Search for the cell housing the specified text and yield its (X, Y) center coordinate. 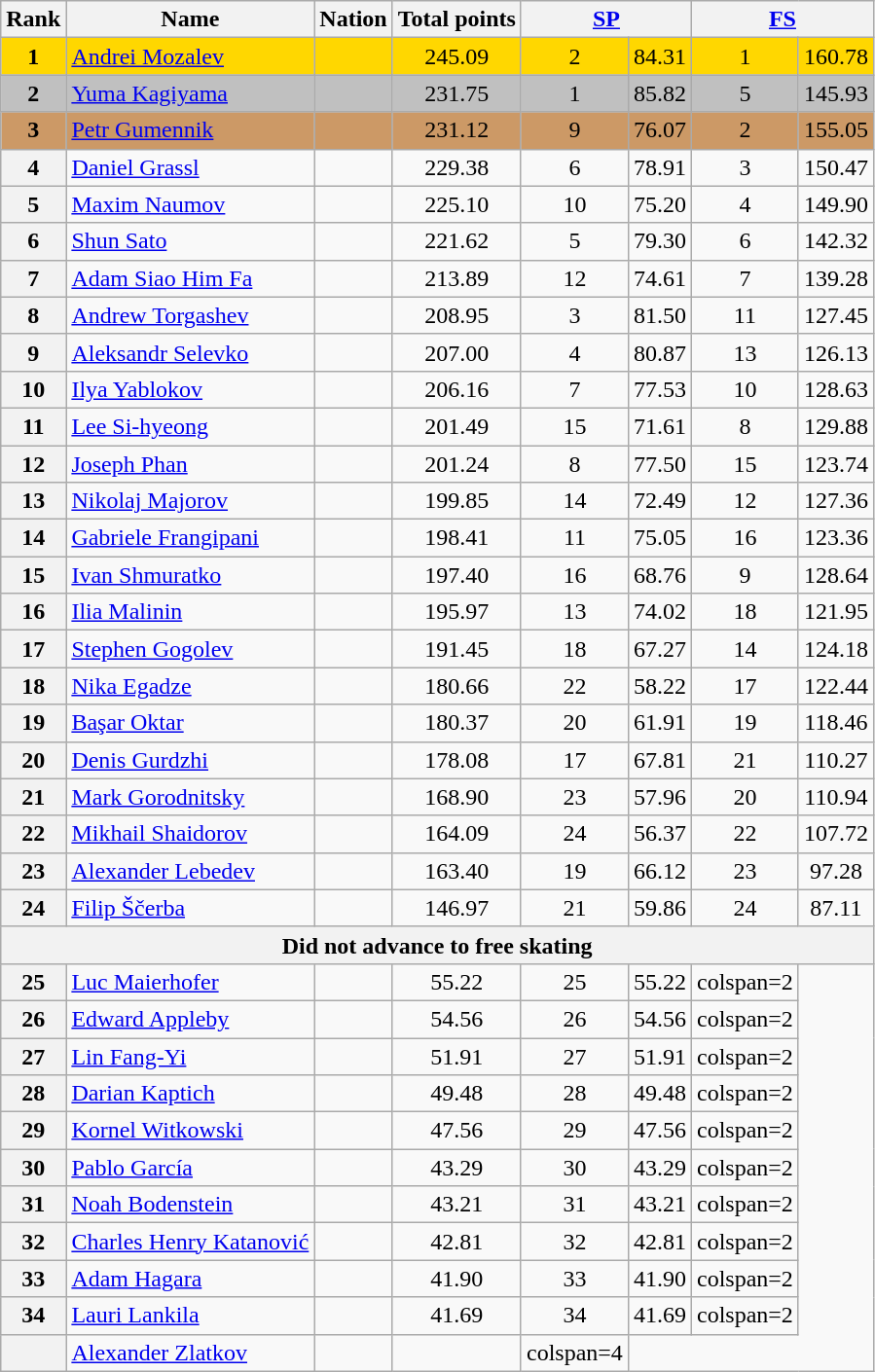
SP (605, 19)
149.90 (835, 204)
78.91 (660, 167)
Joseph Phan (191, 464)
Denis Gurdzhi (191, 760)
75.05 (660, 538)
126.13 (835, 352)
81.50 (660, 315)
Petr Gumennik (191, 130)
139.28 (835, 278)
129.88 (835, 426)
Lin Fang-Yi (191, 1056)
127.45 (835, 315)
Alexander Zlatkov (191, 1353)
195.97 (456, 612)
Edward Appleby (191, 1019)
97.28 (835, 871)
61.91 (660, 723)
Maxim Naumov (191, 204)
80.87 (660, 352)
199.85 (456, 501)
Andrei Mozalev (191, 56)
74.02 (660, 612)
127.36 (835, 501)
Stephen Gogolev (191, 649)
68.76 (660, 575)
Rank (33, 19)
231.12 (456, 130)
Darian Kaptich (191, 1094)
Name (191, 19)
Did not advance to free skating (438, 945)
Aleksandr Selevko (191, 352)
Filip Ščerba (191, 908)
57.96 (660, 797)
85.82 (660, 93)
56.37 (660, 834)
71.61 (660, 426)
123.74 (835, 464)
66.12 (660, 871)
76.07 (660, 130)
Noah Bodenstein (191, 1205)
Alexander Lebedev (191, 871)
77.50 (660, 464)
72.49 (660, 501)
Lauri Lankila (191, 1316)
Luc Maierhofer (191, 982)
180.37 (456, 723)
79.30 (660, 241)
180.66 (456, 686)
178.08 (456, 760)
Adam Hagara (191, 1279)
59.86 (660, 908)
87.11 (835, 908)
Kornel Witkowski (191, 1131)
Total points (456, 19)
160.78 (835, 56)
74.61 (660, 278)
124.18 (835, 649)
110.27 (835, 760)
168.90 (456, 797)
201.24 (456, 464)
Ivan Shmuratko (191, 575)
58.22 (660, 686)
Başar Oktar (191, 723)
FS (783, 19)
Nation (353, 19)
Charles Henry Katanović (191, 1242)
146.97 (456, 908)
67.81 (660, 760)
225.10 (456, 204)
150.47 (835, 167)
191.45 (456, 649)
Ilya Yablokov (191, 389)
Pablo García (191, 1168)
84.31 (660, 56)
207.00 (456, 352)
221.62 (456, 241)
Nika Egadze (191, 686)
122.44 (835, 686)
155.05 (835, 130)
229.38 (456, 167)
198.41 (456, 538)
145.93 (835, 93)
118.46 (835, 723)
213.89 (456, 278)
Adam Siao Him Fa (191, 278)
67.27 (660, 649)
Gabriele Frangipani (191, 538)
Ilia Malinin (191, 612)
197.40 (456, 575)
128.63 (835, 389)
164.09 (456, 834)
110.94 (835, 797)
Mark Gorodnitsky (191, 797)
colspan=4 (574, 1353)
Andrew Torgashev (191, 315)
Nikolaj Majorov (191, 501)
Shun Sato (191, 241)
128.64 (835, 575)
77.53 (660, 389)
Lee Si-hyeong (191, 426)
163.40 (456, 871)
208.95 (456, 315)
201.49 (456, 426)
142.32 (835, 241)
245.09 (456, 56)
107.72 (835, 834)
206.16 (456, 389)
Mikhail Shaidorov (191, 834)
Daniel Grassl (191, 167)
121.95 (835, 612)
Yuma Kagiyama (191, 93)
231.75 (456, 93)
75.20 (660, 204)
123.36 (835, 538)
